Determine the (X, Y) coordinate at the center of the cell enclosing the given text.  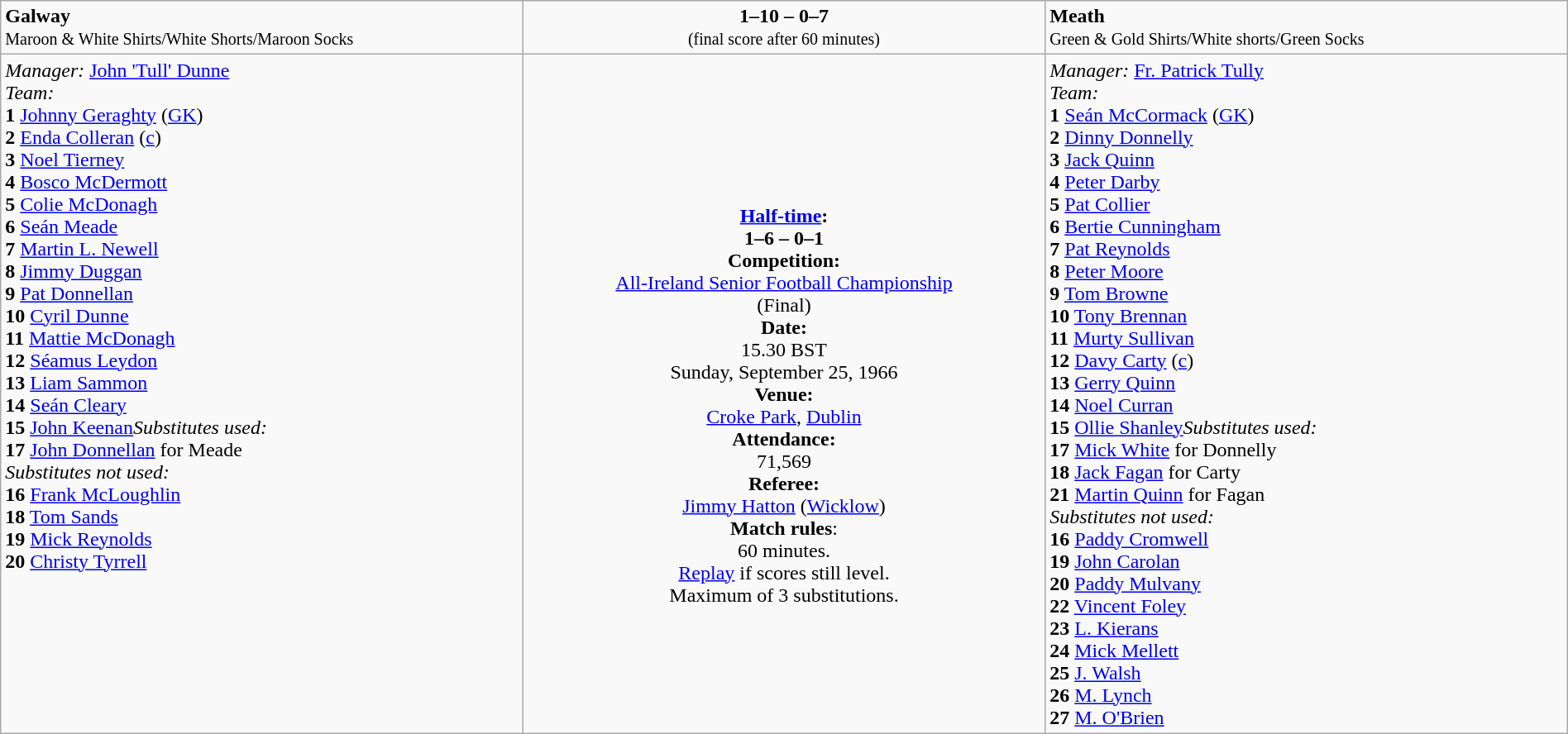
MeathGreen & Gold Shirts/White shorts/Green Socks (1307, 28)
GalwayMaroon & White Shirts/White Shorts/Maroon Socks (262, 28)
1–10 – 0–7(final score after 60 minutes) (784, 28)
